Return the (X, Y) coordinate for the center point of the cell that contains the specified text.  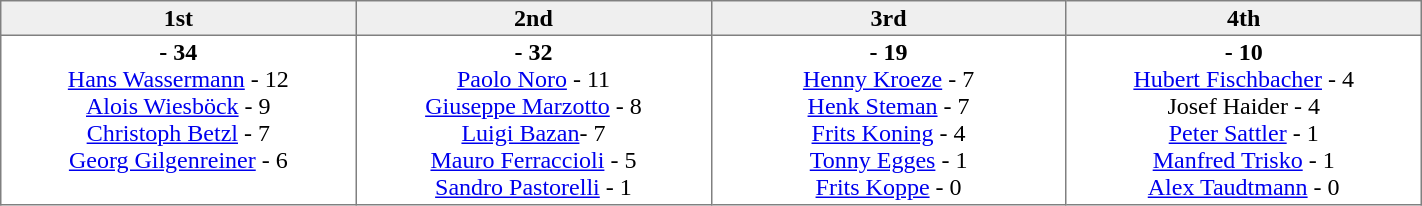
- 19Henny Kroeze - 7Henk Steman - 7Frits Koning - 4Tonny Egges - 1Frits Koppe - 0 (888, 120)
1st (178, 18)
4th (1244, 18)
- 10Hubert Fischbacher - 4Josef Haider - 4Peter Sattler - 1Manfred Trisko - 1Alex Taudtmann - 0 (1244, 120)
2nd (534, 18)
3rd (888, 18)
- 32Paolo Noro - 11Giuseppe Marzotto - 8Luigi Bazan- 7Mauro Ferraccioli - 5Sandro Pastorelli - 1 (534, 120)
- 34Hans Wassermann - 12Alois Wiesböck - 9Christoph Betzl - 7Georg Gilgenreiner - 6 (178, 120)
